Return the [X, Y] coordinate for the center point of the cell that contains the specified text.  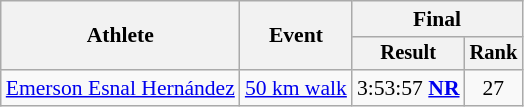
Final [437, 19]
50 km walk [296, 88]
3:53:57 NR [408, 88]
27 [494, 88]
Event [296, 36]
Athlete [120, 36]
Rank [494, 54]
Emerson Esnal Hernández [120, 88]
Result [408, 54]
